Return (x, y) of the center of cell containing provided text 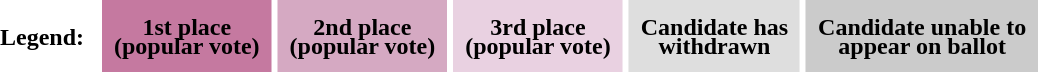
Candidate unable to appear on ballot (922, 36)
Legend: (48, 36)
3rd place(popular vote) (538, 36)
1st place(popular vote) (187, 36)
2nd place(popular vote) (363, 36)
Candidate haswithdrawn (714, 36)
